Extract the (x, y) coordinate from the center of the cell holding the provided text.  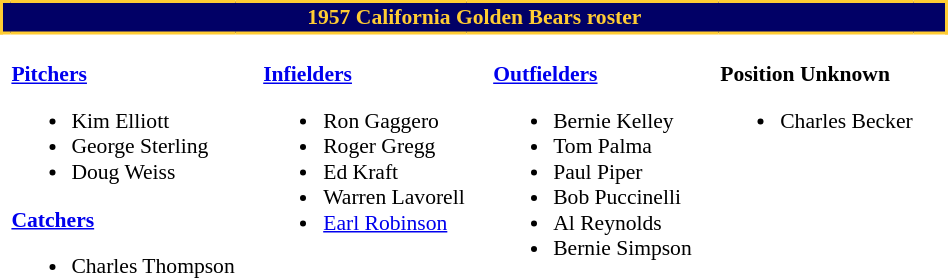
1957 California Golden Bears roster (475, 18)
